Locate the cell with the specified text and output its [X, Y] center coordinate. 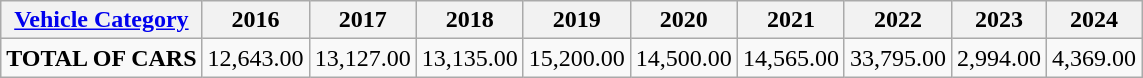
14,565.00 [790, 58]
2019 [576, 20]
4,369.00 [1094, 58]
12,643.00 [256, 58]
2,994.00 [1000, 58]
2024 [1094, 20]
2020 [684, 20]
14,500.00 [684, 58]
13,135.00 [470, 58]
33,795.00 [898, 58]
TOTAL OF CARS [102, 58]
2018 [470, 20]
2023 [1000, 20]
13,127.00 [362, 58]
15,200.00 [576, 58]
2017 [362, 20]
2021 [790, 20]
2022 [898, 20]
2016 [256, 20]
Vehicle Category [102, 20]
